Extract the (x, y) coordinate from the center of the cell holding the provided text.  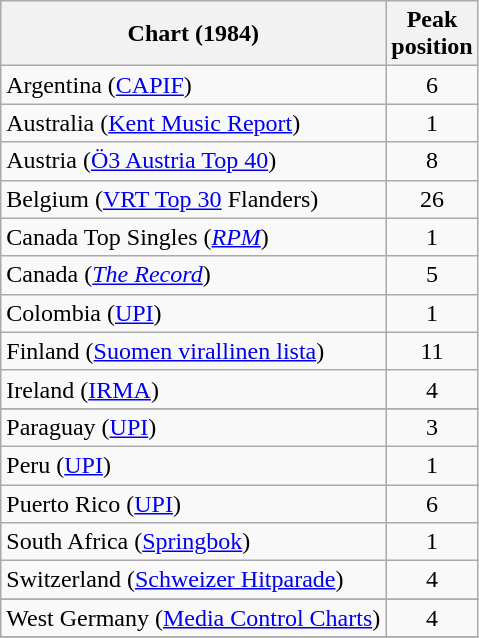
Ireland (IRMA) (194, 389)
Puerto Rico (UPI) (194, 503)
Argentina (CAPIF) (194, 85)
South Africa (Springbok) (194, 542)
Austria (Ö3 Austria Top 40) (194, 161)
8 (432, 161)
26 (432, 199)
Canada (The Record) (194, 275)
Chart (1984) (194, 34)
Finland (Suomen virallinen lista) (194, 351)
Colombia (UPI) (194, 313)
5 (432, 275)
11 (432, 351)
Australia (Kent Music Report) (194, 123)
Switzerland (Schweizer Hitparade) (194, 580)
Paraguay (UPI) (194, 427)
Peakposition (432, 34)
Belgium (VRT Top 30 Flanders) (194, 199)
West Germany (Media Control Charts) (194, 618)
Peru (UPI) (194, 465)
3 (432, 427)
Canada Top Singles (RPM) (194, 237)
